For the text-containing cell, return its midpoint in [X, Y] coordinate format. 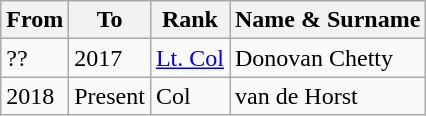
From [35, 20]
Donovan Chetty [328, 58]
2017 [110, 58]
Rank [190, 20]
Lt. Col [190, 58]
Col [190, 96]
van de Horst [328, 96]
?? [35, 58]
To [110, 20]
2018 [35, 96]
Present [110, 96]
Name & Surname [328, 20]
